From the cell containing the given text, extract its center point as (x, y) coordinate. 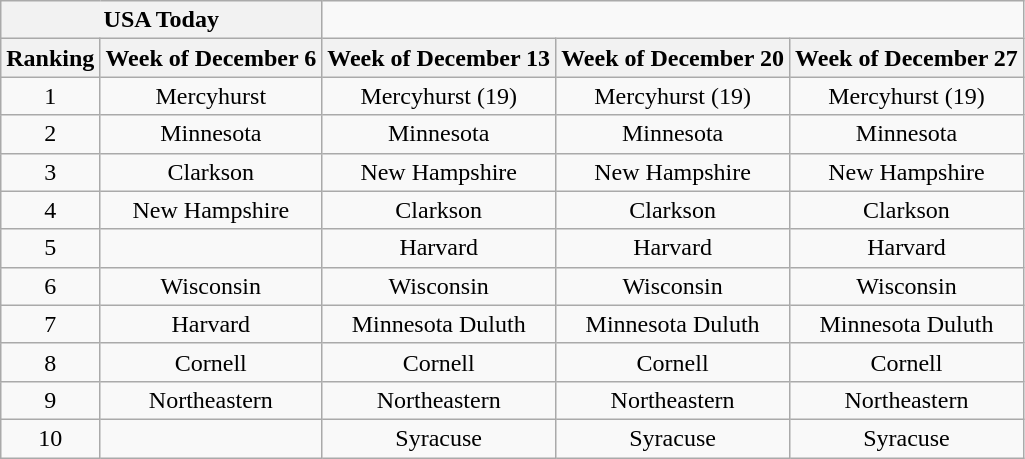
Week of December 13 (439, 58)
1 (50, 96)
Week of December 6 (211, 58)
8 (50, 362)
9 (50, 400)
5 (50, 248)
Week of December 27 (907, 58)
6 (50, 286)
2 (50, 134)
10 (50, 438)
3 (50, 172)
7 (50, 324)
4 (50, 210)
USA Today (162, 20)
Ranking (50, 58)
Week of December 20 (673, 58)
Mercyhurst (211, 96)
